Scan for the cell matching the given text and deliver its (x, y) coordinate at center. 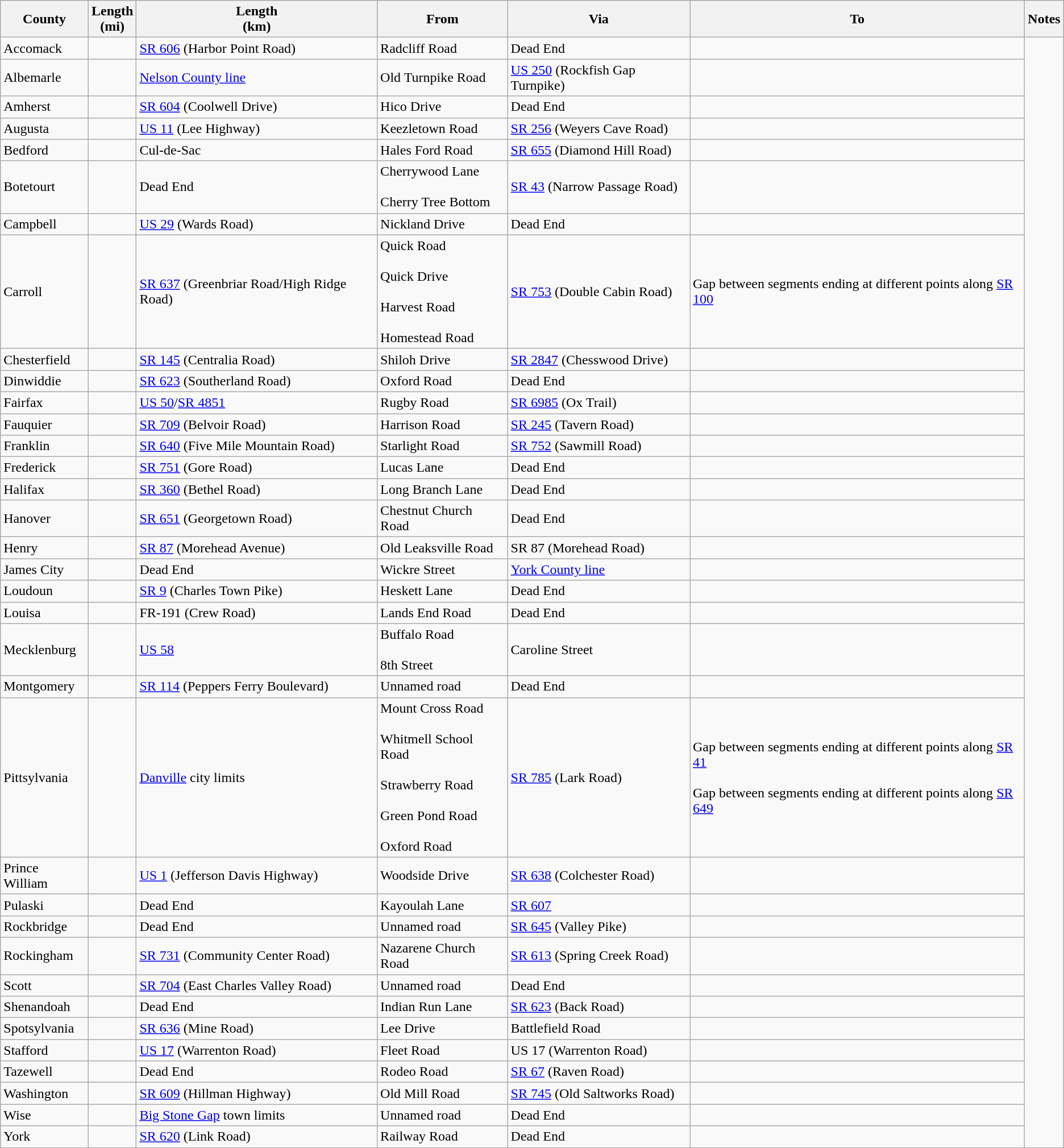
Heskett Lane (442, 591)
Fairfax (44, 402)
Stafford (44, 1050)
Pulaski (44, 905)
SR 637 (Greenbriar Road/High Ridge Road) (257, 292)
Rockingham (44, 956)
Loudoun (44, 591)
Fauquier (44, 425)
SR 640 (Five Mile Mountain Road) (257, 446)
US 250 (Rockfish Gap Turnpike) (598, 77)
SR 785 (Lark Road) (598, 777)
Big Stone Gap town limits (257, 1115)
Henry (44, 548)
SR 645 (Valley Pike) (598, 926)
Pittsylvania (44, 777)
Rodeo Road (442, 1072)
Chesterfield (44, 359)
Kayoulah Lane (442, 905)
Spotsylvania (44, 1029)
Harrison Road (442, 425)
Rockbridge (44, 926)
FR-191 (Crew Road) (257, 613)
SR 2847 (Chesswood Drive) (598, 359)
SR 256 (Weyers Cave Road) (598, 128)
SR 655 (Diamond Hill Road) (598, 150)
Nelson County line (257, 77)
Augusta (44, 128)
SR 613 (Spring Creek Road) (598, 956)
Shenandoah (44, 1007)
James City (44, 569)
Quick RoadQuick DriveHarvest RoadHomestead Road (442, 292)
SR 623 (Back Road) (598, 1007)
Rugby Road (442, 402)
Battlefield Road (598, 1029)
Length(km) (257, 19)
Dinwiddie (44, 381)
Mount Cross RoadWhitmell School RoadStrawberry RoadGreen Pond RoadOxford Road (442, 777)
Nickland Drive (442, 224)
Radcliff Road (442, 48)
SR 245 (Tavern Road) (598, 425)
Lee Drive (442, 1029)
SR 731 (Community Center Road) (257, 956)
Cherrywood LaneCherry Tree Bottom (442, 187)
US 1 (Jefferson Davis Highway) (257, 875)
SR 709 (Belvoir Road) (257, 425)
Frederick (44, 468)
Old Leaksville Road (442, 548)
Bedford (44, 150)
SR 604 (Coolwell Drive) (257, 107)
Danville city limits (257, 777)
Lands End Road (442, 613)
SR 651 (Georgetown Road) (257, 518)
Cul-de-Sac (257, 150)
SR 9 (Charles Town Pike) (257, 591)
SR 606 (Harbor Point Road) (257, 48)
SR 751 (Gore Road) (257, 468)
SR 6985 (Ox Trail) (598, 402)
SR 114 (Peppers Ferry Boulevard) (257, 687)
Notes (1044, 19)
Buffalo Road8th Street (442, 650)
SR 87 (Morehead Road) (598, 548)
US 50/SR 4851 (257, 402)
SR 145 (Centralia Road) (257, 359)
SR 638 (Colchester Road) (598, 875)
Montgomery (44, 687)
Length(mi) (112, 19)
Starlight Road (442, 446)
Shiloh Drive (442, 359)
Long Branch Lane (442, 489)
Railway Road (442, 1137)
Albemarle (44, 77)
Accomack (44, 48)
SR 87 (Morehead Avenue) (257, 548)
Scott (44, 985)
US 58 (257, 650)
York (44, 1137)
Halifax (44, 489)
To (857, 19)
Oxford Road (442, 381)
SR 752 (Sawmill Road) (598, 446)
Caroline Street (598, 650)
Old Mill Road (442, 1093)
SR 609 (Hillman Highway) (257, 1093)
Keezletown Road (442, 128)
Mecklenburg (44, 650)
SR 753 (Double Cabin Road) (598, 292)
Hanover (44, 518)
Wise (44, 1115)
Botetourt (44, 187)
Franklin (44, 446)
Tazewell (44, 1072)
From (442, 19)
SR 745 (Old Saltworks Road) (598, 1093)
SR 636 (Mine Road) (257, 1029)
SR 620 (Link Road) (257, 1137)
Prince William (44, 875)
SR 43 (Narrow Passage Road) (598, 187)
Carroll (44, 292)
Indian Run Lane (442, 1007)
York County line (598, 569)
US 29 (Wards Road) (257, 224)
Fleet Road (442, 1050)
Washington (44, 1093)
Hico Drive (442, 107)
Wickre Street (442, 569)
SR 607 (598, 905)
Chestnut Church Road (442, 518)
SR 360 (Bethel Road) (257, 489)
Woodside Drive (442, 875)
Via (598, 19)
US 11 (Lee Highway) (257, 128)
Campbell (44, 224)
Louisa (44, 613)
Hales Ford Road (442, 150)
SR 704 (East Charles Valley Road) (257, 985)
SR 67 (Raven Road) (598, 1072)
Gap between segments ending at different points along SR 100 (857, 292)
Nazarene Church Road (442, 956)
Gap between segments ending at different points along SR 41Gap between segments ending at different points along SR 649 (857, 777)
County (44, 19)
Old Turnpike Road (442, 77)
Amherst (44, 107)
Lucas Lane (442, 468)
SR 623 (Southerland Road) (257, 381)
